Determine the (x, y) coordinate at the center of the cell enclosing the given text.  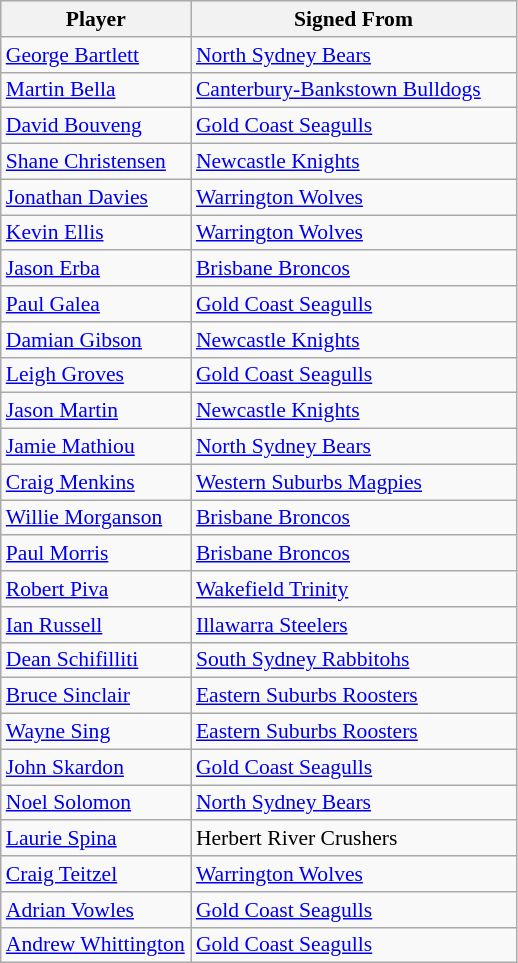
Ian Russell (96, 625)
Dean Schifilliti (96, 660)
Willie Morganson (96, 518)
John Skardon (96, 767)
Craig Teitzel (96, 874)
Bruce Sinclair (96, 696)
Kevin Ellis (96, 233)
Shane Christensen (96, 162)
Player (96, 19)
Paul Morris (96, 554)
Wayne Sing (96, 732)
Martin Bella (96, 90)
David Bouveng (96, 126)
Paul Galea (96, 304)
George Bartlett (96, 55)
Craig Menkins (96, 482)
Laurie Spina (96, 839)
Herbert River Crushers (354, 839)
Jason Erba (96, 269)
Andrew Whittington (96, 945)
Jamie Mathiou (96, 447)
Western Suburbs Magpies (354, 482)
Robert Piva (96, 589)
Illawarra Steelers (354, 625)
Wakefield Trinity (354, 589)
Jason Martin (96, 411)
South Sydney Rabbitohs (354, 660)
Noel Solomon (96, 803)
Canterbury-Bankstown Bulldogs (354, 90)
Leigh Groves (96, 375)
Signed From (354, 19)
Jonathan Davies (96, 197)
Damian Gibson (96, 340)
Adrian Vowles (96, 910)
